Output the (X, Y) coordinate of the center of the cell containing the given text.  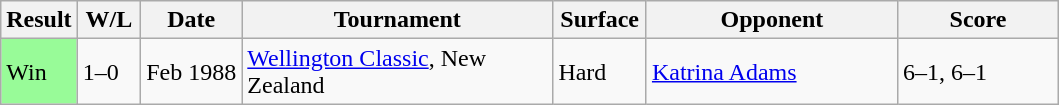
Surface (600, 20)
Result (39, 20)
Wellington Classic, New Zealand (398, 72)
Hard (600, 72)
Score (978, 20)
Win (39, 72)
Feb 1988 (192, 72)
6–1, 6–1 (978, 72)
W/L (109, 20)
1–0 (109, 72)
Tournament (398, 20)
Date (192, 20)
Opponent (772, 20)
Katrina Adams (772, 72)
